Determine the (X, Y) coordinate at the center of the cell enclosing the given text.  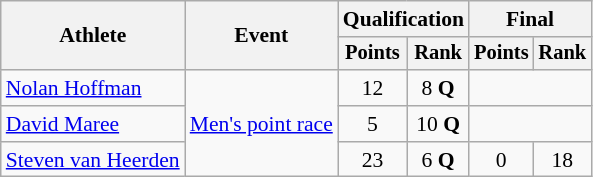
12 (372, 88)
Men's point race (262, 124)
8 Q (438, 88)
5 (372, 124)
David Maree (93, 124)
Nolan Hoffman (93, 88)
Event (262, 36)
10 Q (438, 124)
Final (530, 19)
Athlete (93, 36)
Qualification (404, 19)
